Scan for the cell matching the given text and deliver its [X, Y] coordinate at center. 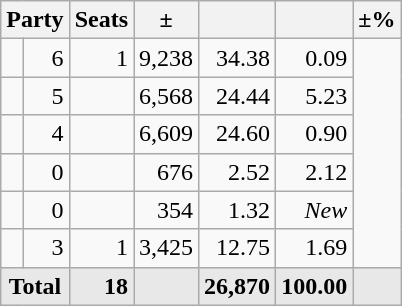
± [166, 20]
1.32 [238, 210]
Total [35, 286]
New [314, 210]
24.60 [238, 134]
3 [46, 248]
100.00 [314, 286]
Party [35, 20]
5 [46, 96]
5.23 [314, 96]
6 [46, 58]
26,870 [238, 286]
354 [166, 210]
24.44 [238, 96]
6,609 [166, 134]
2.52 [238, 172]
Seats [101, 20]
0.90 [314, 134]
4 [46, 134]
2.12 [314, 172]
9,238 [166, 58]
3,425 [166, 248]
0.09 [314, 58]
676 [166, 172]
6,568 [166, 96]
±% [377, 20]
12.75 [238, 248]
1.69 [314, 248]
34.38 [238, 58]
18 [101, 286]
